From the cell containing the given text, extract its center point as (x, y) coordinate. 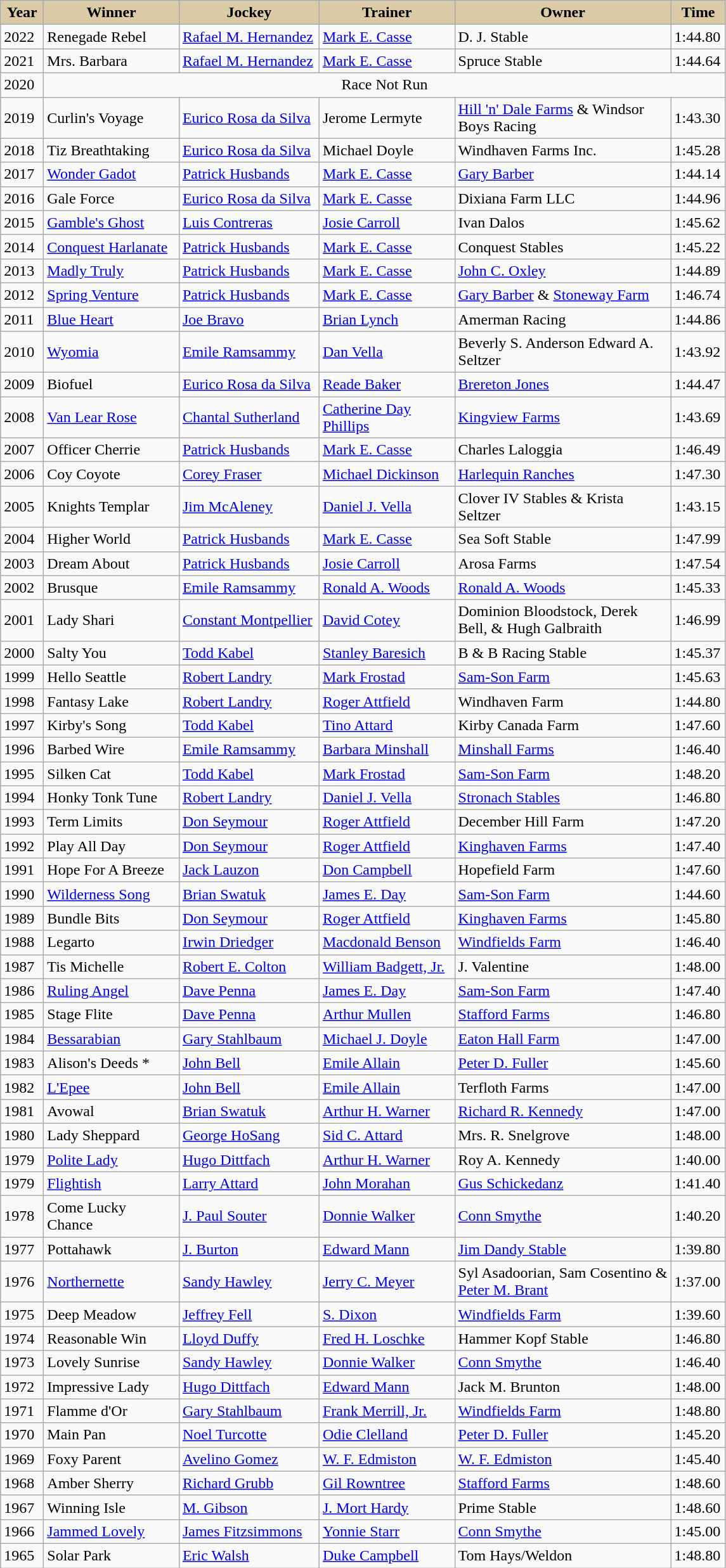
1:45.33 (698, 588)
2011 (22, 319)
Van Lear Rose (112, 417)
1:37.00 (698, 1282)
Hope For A Breeze (112, 870)
2014 (22, 247)
2022 (22, 37)
Ruling Angel (112, 991)
1993 (22, 822)
Luis Contreras (249, 222)
1:43.92 (698, 352)
2016 (22, 198)
1:44.89 (698, 271)
Dan Vella (387, 352)
L'Epee (112, 1087)
Polite Lady (112, 1159)
Kirby Canada Farm (563, 725)
1:48.20 (698, 774)
Blue Heart (112, 319)
J. Burton (249, 1249)
Yonnie Starr (387, 1531)
Jammed Lovely (112, 1531)
Brereton Jones (563, 385)
Richard R. Kennedy (563, 1111)
J. Mort Hardy (387, 1507)
Joe Bravo (249, 319)
George HoSang (249, 1135)
Windhaven Farms Inc. (563, 150)
Honky Tonk Tune (112, 798)
1994 (22, 798)
Pottahawk (112, 1249)
Come Lucky Chance (112, 1217)
Don Campbell (387, 870)
Jerome Lermyte (387, 118)
Gil Rowntree (387, 1483)
Avelino Gomez (249, 1459)
Brusque (112, 588)
2018 (22, 150)
1991 (22, 870)
1:45.60 (698, 1063)
J. Paul Souter (249, 1217)
1:44.47 (698, 385)
2005 (22, 507)
2009 (22, 385)
1981 (22, 1111)
Harlequin Ranches (563, 474)
Syl Asadoorian, Sam Cosentino & Peter M. Brant (563, 1282)
2003 (22, 563)
1987 (22, 967)
1:40.00 (698, 1159)
1966 (22, 1531)
1:47.30 (698, 474)
Lovely Sunrise (112, 1363)
Jockey (249, 13)
1:44.60 (698, 894)
Madly Truly (112, 271)
David Cotey (387, 620)
1988 (22, 942)
Reade Baker (387, 385)
Spruce Stable (563, 61)
Michael Doyle (387, 150)
Race Not Run (384, 85)
Amber Sherry (112, 1483)
Chantal Sutherland (249, 417)
Kirby's Song (112, 725)
Macdonald Benson (387, 942)
Jack Lauzon (249, 870)
Michael Dickinson (387, 474)
1983 (22, 1063)
Barbed Wire (112, 749)
Windhaven Farm (563, 701)
Winner (112, 13)
Northernette (112, 1282)
Lloyd Duffy (249, 1339)
Hammer Kopf Stable (563, 1339)
Gale Force (112, 198)
1:45.63 (698, 677)
Tiz Breathtaking (112, 150)
Brian Lynch (387, 319)
1992 (22, 846)
1:47.20 (698, 822)
Year (22, 13)
1:45.37 (698, 653)
Flamme d'Or (112, 1411)
Stanley Baresich (387, 653)
1:41.40 (698, 1184)
1:46.74 (698, 295)
Jerry C. Meyer (387, 1282)
Solar Park (112, 1555)
Prime Stable (563, 1507)
Larry Attard (249, 1184)
1989 (22, 918)
Robert E. Colton (249, 967)
Minshall Farms (563, 749)
Wilderness Song (112, 894)
1980 (22, 1135)
2010 (22, 352)
James Fitzsimmons (249, 1531)
Gary Barber & Stoneway Farm (563, 295)
2002 (22, 588)
John C. Oxley (563, 271)
Mrs. R. Snelgrove (563, 1135)
Coy Coyote (112, 474)
2004 (22, 539)
1982 (22, 1087)
Mrs. Barbara (112, 61)
2008 (22, 417)
Bundle Bits (112, 918)
1973 (22, 1363)
1:39.80 (698, 1249)
Main Pan (112, 1435)
Eric Walsh (249, 1555)
2015 (22, 222)
1978 (22, 1217)
1:40.20 (698, 1217)
2007 (22, 450)
Dixiana Farm LLC (563, 198)
Barbara Minshall (387, 749)
Salty You (112, 653)
2017 (22, 174)
1968 (22, 1483)
Stage Flite (112, 1015)
1:44.64 (698, 61)
Catherine Day Phillips (387, 417)
Curlin's Voyage (112, 118)
Silken Cat (112, 774)
Irwin Driedger (249, 942)
Lady Sheppard (112, 1135)
Winning Isle (112, 1507)
Beverly S. Anderson Edward A. Seltzer (563, 352)
1:45.28 (698, 150)
Constant Montpellier (249, 620)
Jim McAleney (249, 507)
Sea Soft Stable (563, 539)
Renegade Rebel (112, 37)
1:46.49 (698, 450)
Gamble's Ghost (112, 222)
1985 (22, 1015)
Tom Hays/Weldon (563, 1555)
J. Valentine (563, 967)
2000 (22, 653)
1:47.99 (698, 539)
M. Gibson (249, 1507)
1:43.15 (698, 507)
1995 (22, 774)
Biofuel (112, 385)
Arosa Farms (563, 563)
2006 (22, 474)
Dominion Bloodstock, Derek Bell, & Hugh Galbraith (563, 620)
Tis Michelle (112, 967)
Odie Clelland (387, 1435)
Play All Day (112, 846)
Knights Templar (112, 507)
Kingview Farms (563, 417)
1976 (22, 1282)
2012 (22, 295)
Spring Venture (112, 295)
1975 (22, 1314)
Time (698, 13)
1:45.00 (698, 1531)
Avowal (112, 1111)
1997 (22, 725)
Reasonable Win (112, 1339)
Gus Schickedanz (563, 1184)
Jeffrey Fell (249, 1314)
Clover IV Stables & Krista Seltzer (563, 507)
Dream About (112, 563)
Frank Merrill, Jr. (387, 1411)
D. J. Stable (563, 37)
Wyomia (112, 352)
1999 (22, 677)
Stronach Stables (563, 798)
1990 (22, 894)
B & B Racing Stable (563, 653)
S. Dixon (387, 1314)
1986 (22, 991)
Roy A. Kennedy (563, 1159)
John Morahan (387, 1184)
1969 (22, 1459)
1:45.22 (698, 247)
Hopefield Farm (563, 870)
2019 (22, 118)
Impressive Lady (112, 1387)
1967 (22, 1507)
1998 (22, 701)
Officer Cherrie (112, 450)
1:43.30 (698, 118)
December Hill Farm (563, 822)
Deep Meadow (112, 1314)
Lady Shari (112, 620)
Flightish (112, 1184)
Higher World (112, 539)
1:45.80 (698, 918)
1:45.40 (698, 1459)
Jim Dandy Stable (563, 1249)
Arthur Mullen (387, 1015)
2020 (22, 85)
Owner (563, 13)
Alison's Deeds * (112, 1063)
Trainer (387, 13)
Term Limits (112, 822)
2021 (22, 61)
1974 (22, 1339)
Amerman Racing (563, 319)
1:44.96 (698, 198)
Hill 'n' Dale Farms & Windsor Boys Racing (563, 118)
1996 (22, 749)
1972 (22, 1387)
Charles Laloggia (563, 450)
Bessarabian (112, 1039)
Gary Barber (563, 174)
2013 (22, 271)
Foxy Parent (112, 1459)
Ivan Dalos (563, 222)
Richard Grubb (249, 1483)
Michael J. Doyle (387, 1039)
Corey Fraser (249, 474)
1:43.69 (698, 417)
1971 (22, 1411)
Conquest Harlanate (112, 247)
Wonder Gadot (112, 174)
Jack M. Brunton (563, 1387)
1:44.86 (698, 319)
Tino Attard (387, 725)
2001 (22, 620)
1:44.14 (698, 174)
Eaton Hall Farm (563, 1039)
Sid C. Attard (387, 1135)
Noel Turcotte (249, 1435)
1984 (22, 1039)
1970 (22, 1435)
1977 (22, 1249)
1:39.60 (698, 1314)
William Badgett, Jr. (387, 967)
Duke Campbell (387, 1555)
Fantasy Lake (112, 701)
Fred H. Loschke (387, 1339)
Hello Seattle (112, 677)
Terfloth Farms (563, 1087)
1:46.99 (698, 620)
Legarto (112, 942)
Conquest Stables (563, 247)
1:47.54 (698, 563)
1965 (22, 1555)
1:45.62 (698, 222)
1:45.20 (698, 1435)
